Detect which cell encompasses the target text, then output its [x, y] center coordinate. 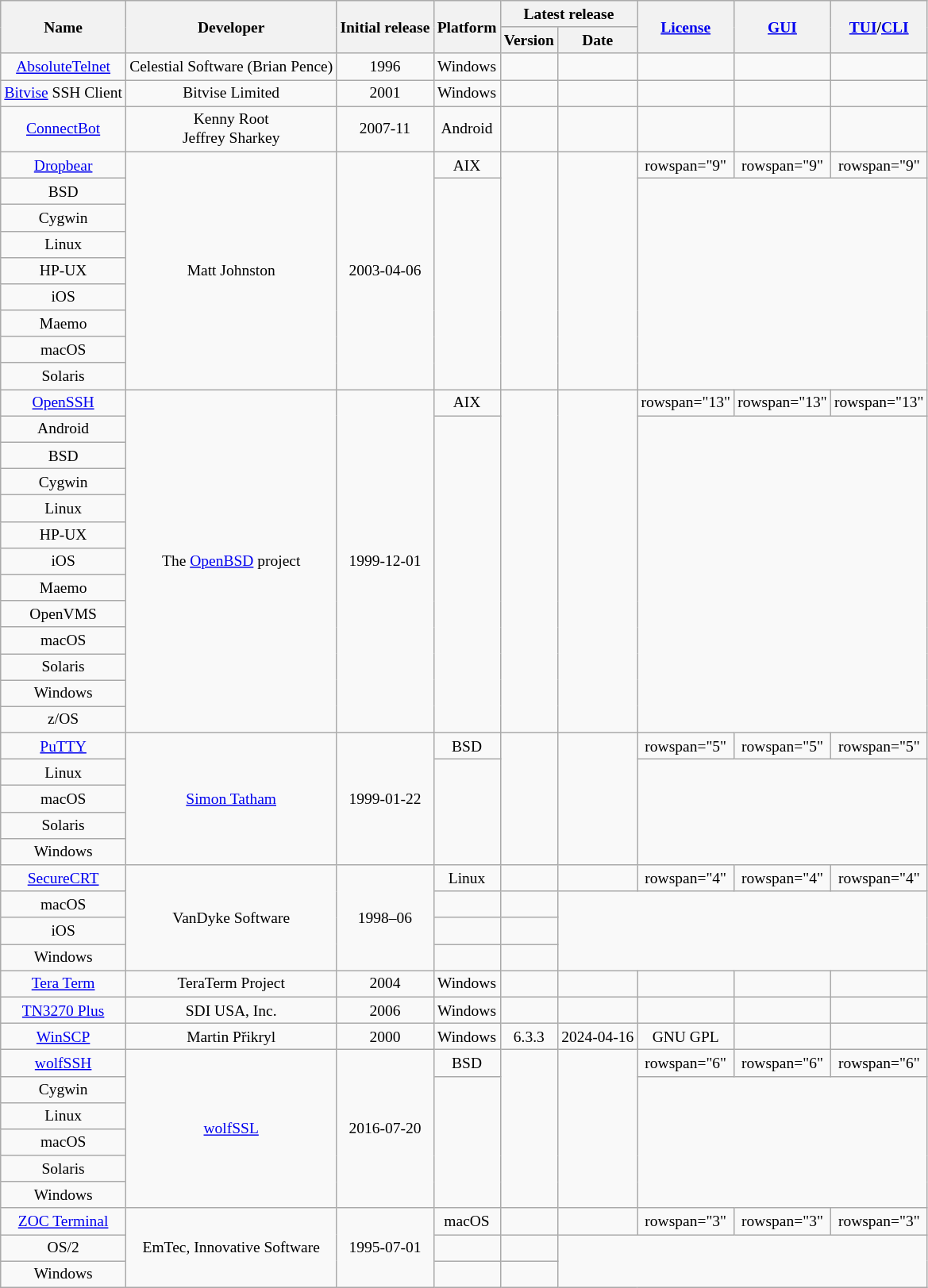
2000 [385, 1036]
OpenVMS [64, 614]
Simon Tatham [230, 798]
Platform [467, 27]
6.3.3 [529, 1036]
Version [529, 40]
SDI USA, Inc. [230, 1009]
Celestial Software (Brian Pence) [230, 67]
GNU GPL [686, 1036]
AbsoluteTelnet [64, 67]
TUI/CLI [879, 27]
Bitvise SSH Client [64, 94]
Name [64, 27]
VanDyke Software [230, 917]
OS/2 [64, 1248]
Dropbear [64, 165]
License [686, 27]
Bitvise Limited [230, 94]
GUI [783, 27]
OpenSSH [64, 403]
The OpenBSD project [230, 562]
2003-04-06 [385, 271]
EmTec, Innovative Software [230, 1248]
Latest release [568, 14]
1996 [385, 67]
1998–06 [385, 917]
2016-07-20 [385, 1129]
WinSCP [64, 1036]
2001 [385, 94]
ZOC Terminal [64, 1221]
wolfSSL [230, 1129]
2004 [385, 984]
Developer [230, 27]
2024-04-16 [598, 1036]
Martin Přikryl [230, 1036]
wolfSSH [64, 1063]
Tera Term [64, 984]
TN3270 Plus [64, 1009]
Kenny RootJeffrey Sharkey [230, 129]
z/OS [64, 719]
PuTTY [64, 746]
Initial release [385, 27]
Matt Johnston [230, 271]
2007-11 [385, 129]
1999-01-22 [385, 798]
2006 [385, 1009]
1999-12-01 [385, 562]
1995-07-01 [385, 1248]
Date [598, 40]
ConnectBot [64, 129]
SecureCRT [64, 878]
TeraTerm Project [230, 984]
